Capture the cell that displays the provided text and extract its [x, y] central coordinate. 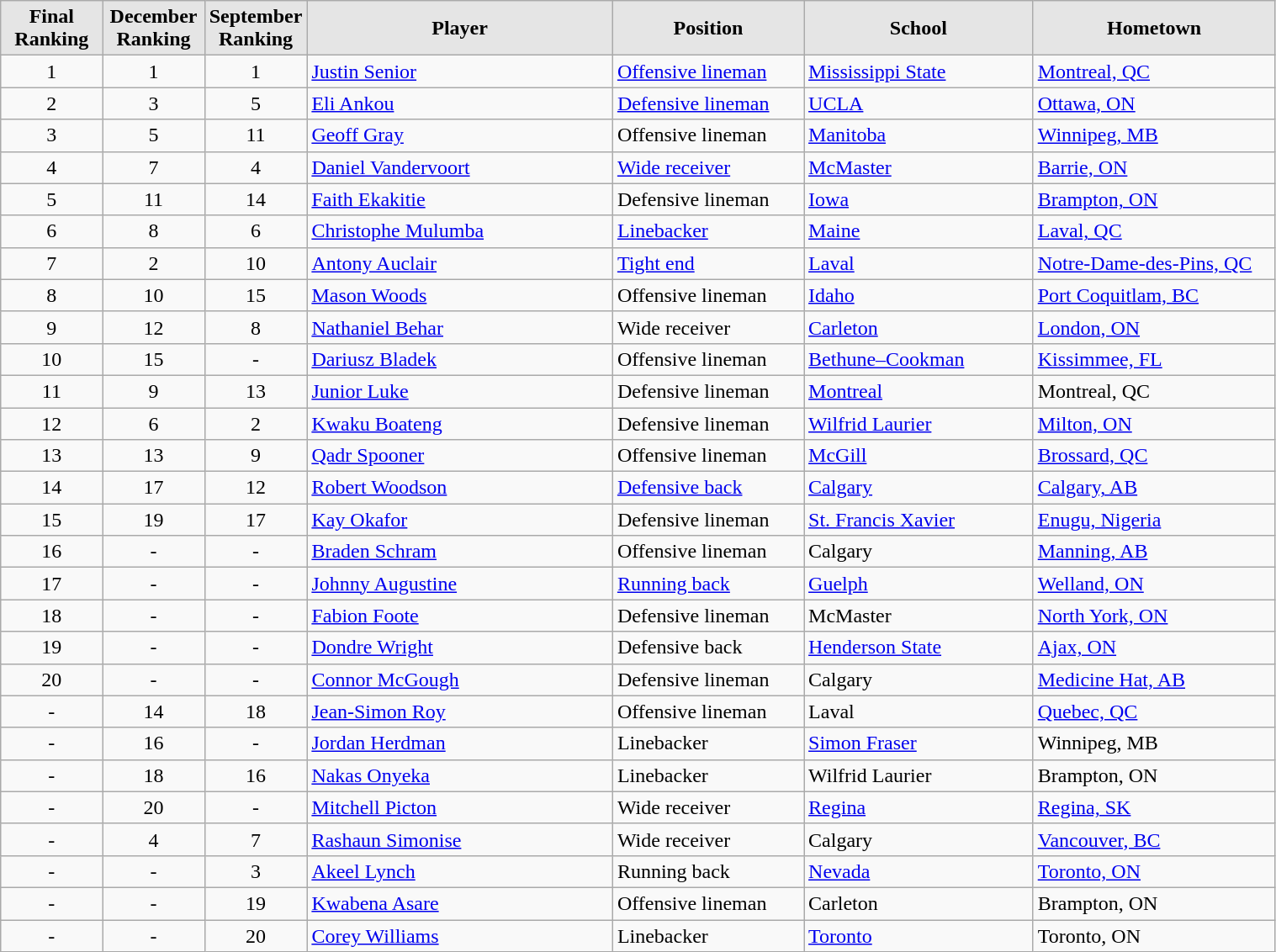
Christophe Mulumba [459, 231]
Barrie, ON [1154, 167]
Toronto [919, 936]
Akeel Lynch [459, 871]
Idaho [919, 295]
Medicine Hat, AB [1154, 680]
UCLA [919, 103]
Laval, QC [1154, 231]
Nevada [919, 871]
Enugu, Nigeria [1154, 520]
London, ON [1154, 327]
Montreal [919, 391]
St. Francis Xavier [919, 520]
Iowa [919, 199]
Fabion Foote [459, 616]
Nakas Onyeka [459, 775]
Player [459, 29]
Jordan Herdman [459, 743]
FinalRanking [52, 29]
Regina, SK [1154, 807]
Dondre Wright [459, 648]
Jean-Simon Roy [459, 711]
Geoff Gray [459, 135]
Connor McGough [459, 680]
Brossard, QC [1154, 456]
Faith Ekakitie [459, 199]
Manning, AB [1154, 552]
Kwaku Boateng [459, 423]
Port Coquitlam, BC [1154, 295]
Qadr Spooner [459, 456]
Ottawa, ON [1154, 103]
Hometown [1154, 29]
Daniel Vandervoort [459, 167]
Rashaun Simonise [459, 839]
Kissimmee, FL [1154, 359]
Vancouver, BC [1154, 839]
Mississippi State [919, 71]
Junior Luke [459, 391]
SeptemberRanking [256, 29]
Notre-Dame-des-Pins, QC [1154, 263]
Welland, ON [1154, 584]
Kay Okafor [459, 520]
Nathaniel Behar [459, 327]
Manitoba [919, 135]
Calgary, AB [1154, 488]
North York, ON [1154, 616]
Corey Williams [459, 936]
Robert Woodson [459, 488]
Bethune–Cookman [919, 359]
Dariusz Bladek [459, 359]
Antony Auclair [459, 263]
Guelph [919, 584]
Eli Ankou [459, 103]
Tight end [708, 263]
Milton, ON [1154, 423]
Simon Fraser [919, 743]
Mason Woods [459, 295]
Position [708, 29]
Ajax, ON [1154, 648]
Mitchell Picton [459, 807]
McGill [919, 456]
Regina [919, 807]
School [919, 29]
Kwabena Asare [459, 903]
Henderson State [919, 648]
DecemberRanking [153, 29]
Braden Schram [459, 552]
Justin Senior [459, 71]
Johnny Augustine [459, 584]
Quebec, QC [1154, 711]
Maine [919, 231]
